Return [x, y] of the center of cell containing provided text 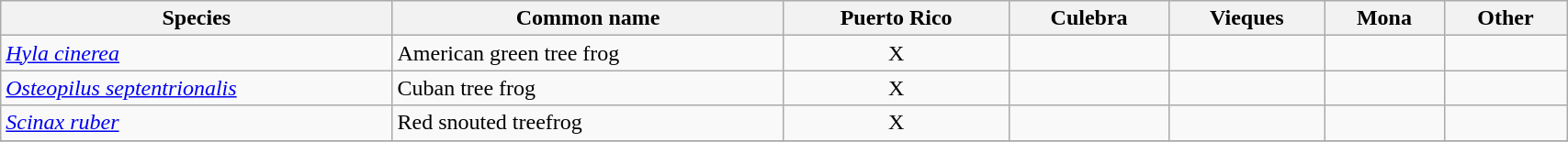
Hyla cinerea [197, 53]
Vieques [1247, 18]
Red snouted treefrog [588, 123]
American green tree frog [588, 53]
Other [1505, 18]
Common name [588, 18]
Mona [1385, 18]
Puerto Rico [897, 18]
Osteopilus septentrionalis [197, 88]
Cuban tree frog [588, 88]
Scinax ruber [197, 123]
Culebra [1089, 18]
Species [197, 18]
